Provide the [X, Y] coordinate of the cell's center where the given text is located.  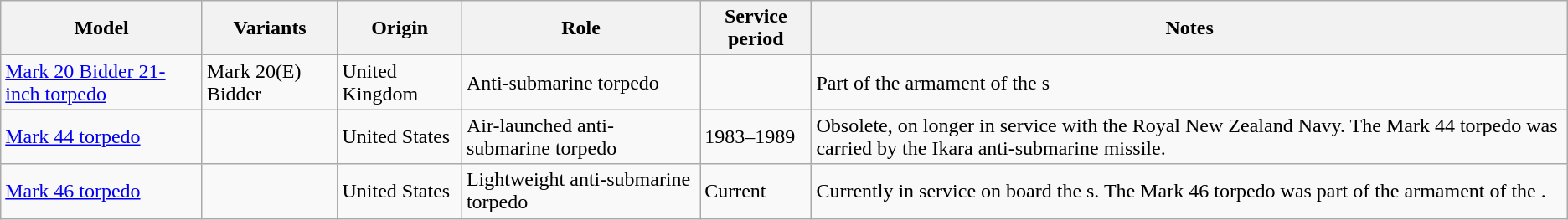
Origin [400, 28]
Air-launched anti-submarine torpedo [580, 137]
Part of the armament of the s [1189, 82]
Mark 44 torpedo [102, 137]
Role [580, 28]
Notes [1189, 28]
Service period [756, 28]
Mark 20 Bidder 21-inch torpedo [102, 82]
Lightweight anti-submarine torpedo [580, 191]
Model [102, 28]
1983–1989 [756, 137]
Anti-submarine torpedo [580, 82]
Obsolete, on longer in service with the Royal New Zealand Navy. The Mark 44 torpedo was carried by the Ikara anti-submarine missile. [1189, 137]
Mark 46 torpedo [102, 191]
Mark 20(E) Bidder [270, 82]
Currently in service on board the s. The Mark 46 torpedo was part of the armament of the . [1189, 191]
Variants [270, 28]
United Kingdom [400, 82]
Current [756, 191]
